Search for the cell housing the specified text and yield its (X, Y) center coordinate. 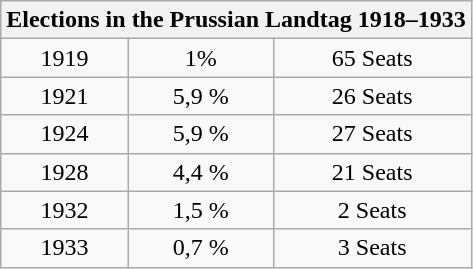
1921 (65, 96)
1932 (65, 210)
1924 (65, 134)
Elections in the Prussian Landtag 1918–1933 (236, 20)
2 Seats (372, 210)
1,5 % (200, 210)
21 Seats (372, 172)
1919 (65, 58)
0,7 % (200, 248)
26 Seats (372, 96)
1928 (65, 172)
3 Seats (372, 248)
65 Seats (372, 58)
27 Seats (372, 134)
1933 (65, 248)
1% (200, 58)
4,4 % (200, 172)
